Locate the cell with the specified text and output its [X, Y] center coordinate. 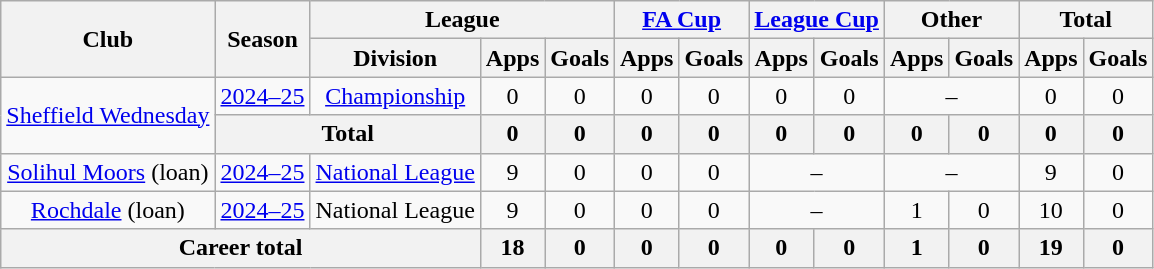
Sheffield Wednesday [108, 115]
League Cup [817, 20]
Club [108, 39]
Rochdale (loan) [108, 210]
FA Cup [682, 20]
Season [262, 39]
10 [1051, 210]
League [462, 20]
Solihul Moors (loan) [108, 172]
Other [951, 20]
18 [512, 248]
Division [395, 58]
Career total [241, 248]
Championship [395, 96]
19 [1051, 248]
